Determine the (x, y) coordinate at the center of the cell enclosing the given text.  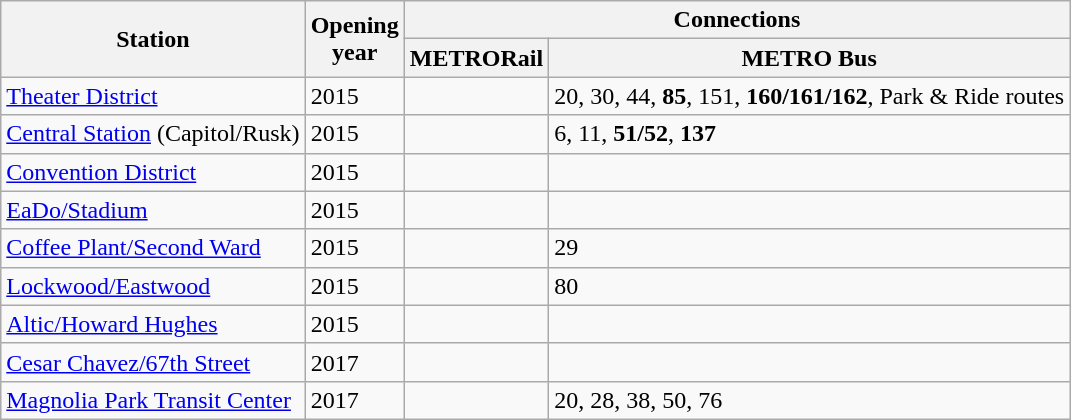
29 (810, 248)
Convention District (153, 172)
Theater District (153, 96)
80 (810, 286)
EaDo/Stadium (153, 210)
Coffee Plant/Second Ward (153, 248)
METRORail (476, 58)
Connections (736, 20)
Cesar Chavez/67th Street (153, 362)
6, 11, 51/52, 137 (810, 134)
20, 28, 38, 50, 76 (810, 400)
Central Station (Capitol/Rusk) (153, 134)
Station (153, 39)
METRO Bus (810, 58)
Magnolia Park Transit Center (153, 400)
Lockwood/Eastwood (153, 286)
Altic/Howard Hughes (153, 324)
Openingyear (354, 39)
20, 30, 44, 85, 151, 160/161/162, Park & Ride routes (810, 96)
